Find where the given text appears and provide that cell's center as (x, y) coordinate. 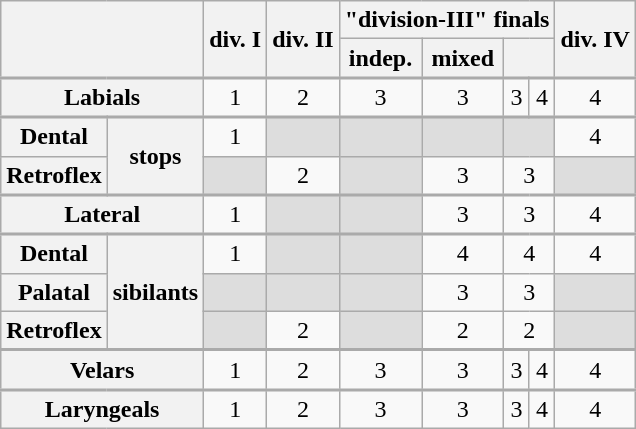
stops (155, 156)
div. IV (595, 40)
Lateral (102, 215)
Laryngeals (102, 410)
sibilants (155, 292)
div. II (303, 40)
indep. (380, 58)
Labials (102, 98)
Velars (102, 370)
"division-III" finals (447, 20)
div. I (236, 40)
mixed (463, 58)
Palatal (54, 292)
